Provide the [X, Y] coordinate of the cell's center where the given text is located.  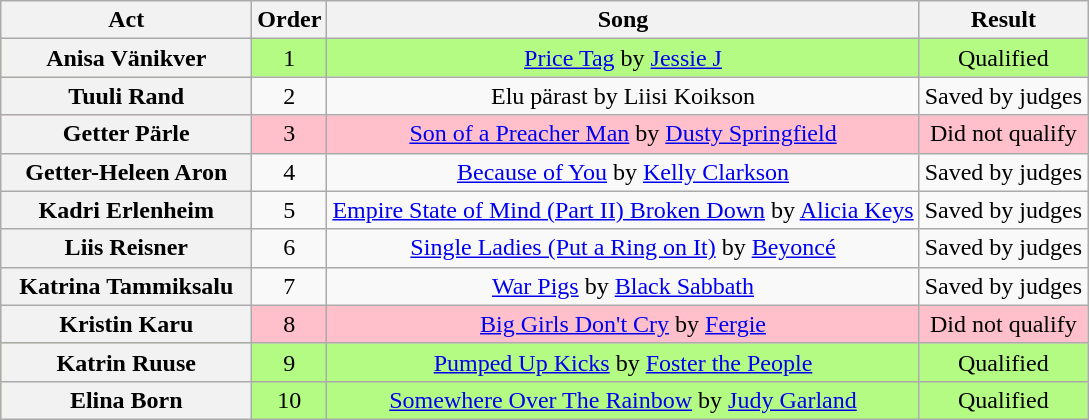
2 [290, 96]
Son of a Preacher Man by Dusty Springfield [623, 134]
8 [290, 324]
Single Ladies (Put a Ring on It) by Beyoncé [623, 248]
Result [1003, 20]
4 [290, 172]
Elina Born [126, 400]
Kadri Erlenheim [126, 210]
Because of You by Kelly Clarkson [623, 172]
10 [290, 400]
Katrina Tammiksalu [126, 286]
5 [290, 210]
Pumped Up Kicks by Foster the People [623, 362]
Getter-Heleen Aron [126, 172]
Empire State of Mind (Part II) Broken Down by Alicia Keys [623, 210]
War Pigs by Black Sabbath [623, 286]
7 [290, 286]
Elu pärast by Liisi Koikson [623, 96]
Anisa Vänikver [126, 58]
Liis Reisner [126, 248]
1 [290, 58]
3 [290, 134]
Katrin Ruuse [126, 362]
Song [623, 20]
Tuuli Rand [126, 96]
Price Tag by Jessie J [623, 58]
Somewhere Over The Rainbow by Judy Garland [623, 400]
Order [290, 20]
Act [126, 20]
9 [290, 362]
Getter Pärle [126, 134]
6 [290, 248]
Big Girls Don't Cry by Fergie [623, 324]
Kristin Karu [126, 324]
